Return the (x, y) coordinate for the center point of the cell that contains the specified text.  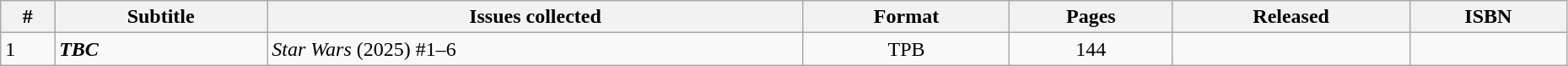
TBC (161, 49)
Released (1291, 17)
1 (28, 49)
Issues collected (535, 17)
Star Wars (2025) #1–6 (535, 49)
Format (906, 17)
144 (1091, 49)
Subtitle (161, 17)
# (28, 17)
TPB (906, 49)
Pages (1091, 17)
ISBN (1488, 17)
